From the cell containing the given text, extract its center point as (X, Y) coordinate. 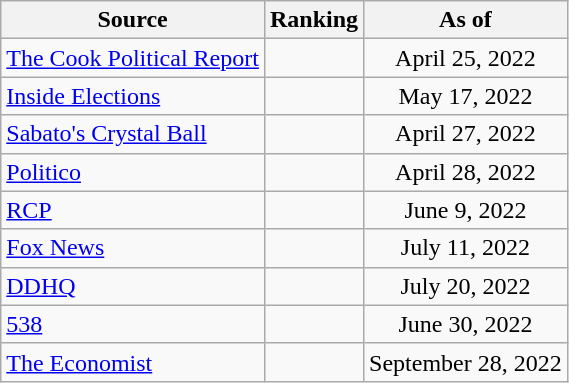
The Economist (133, 362)
September 28, 2022 (466, 362)
RCP (133, 210)
June 9, 2022 (466, 210)
538 (133, 324)
April 25, 2022 (466, 58)
DDHQ (133, 286)
April 27, 2022 (466, 134)
April 28, 2022 (466, 172)
As of (466, 20)
June 30, 2022 (466, 324)
July 11, 2022 (466, 248)
July 20, 2022 (466, 286)
Ranking (314, 20)
Sabato's Crystal Ball (133, 134)
Politico (133, 172)
Source (133, 20)
Fox News (133, 248)
Inside Elections (133, 96)
The Cook Political Report (133, 58)
May 17, 2022 (466, 96)
